Pinpoint the cell where the given text exists, returning its (x, y) midpoint coordinate. 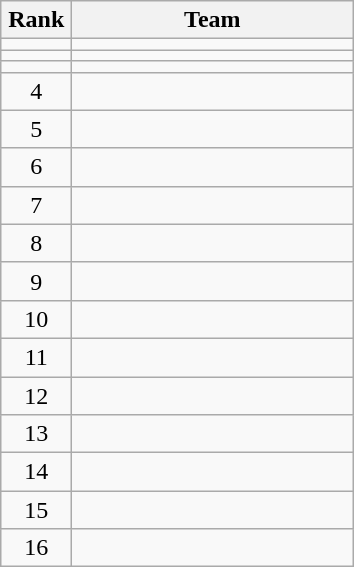
7 (36, 205)
12 (36, 395)
5 (36, 129)
11 (36, 357)
16 (36, 548)
10 (36, 319)
4 (36, 91)
Team (212, 20)
6 (36, 167)
14 (36, 472)
8 (36, 243)
15 (36, 510)
9 (36, 281)
Rank (36, 20)
13 (36, 434)
